Scan for the cell matching the given text and deliver its (X, Y) coordinate at center. 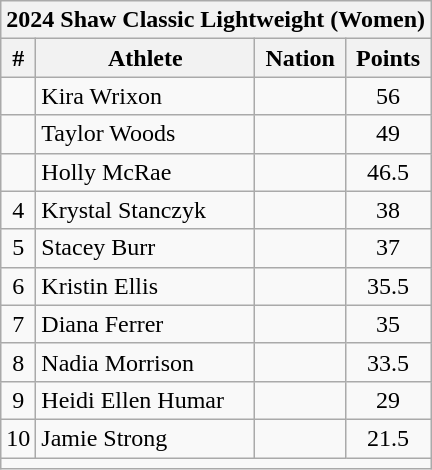
35.5 (388, 286)
46.5 (388, 172)
Taylor Woods (146, 134)
Athlete (146, 58)
Stacey Burr (146, 248)
2024 Shaw Classic Lightweight (Women) (216, 20)
Diana Ferrer (146, 324)
Heidi Ellen Humar (146, 400)
38 (388, 210)
Kristin Ellis (146, 286)
Points (388, 58)
Jamie Strong (146, 438)
49 (388, 134)
4 (18, 210)
8 (18, 362)
Krystal Stanczyk (146, 210)
5 (18, 248)
29 (388, 400)
# (18, 58)
56 (388, 96)
37 (388, 248)
Kira Wrixon (146, 96)
35 (388, 324)
33.5 (388, 362)
21.5 (388, 438)
10 (18, 438)
Holly McRae (146, 172)
9 (18, 400)
Nation (300, 58)
Nadia Morrison (146, 362)
6 (18, 286)
7 (18, 324)
